Search for the cell housing the specified text and yield its (x, y) center coordinate. 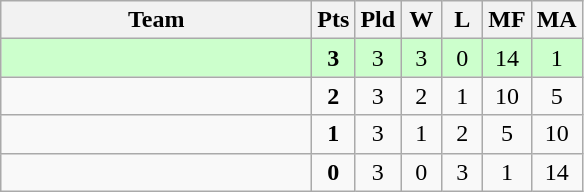
Team (156, 20)
Pld (378, 20)
MF (507, 20)
L (462, 20)
MA (556, 20)
W (422, 20)
Pts (334, 20)
